Pinpoint the cell where the given text exists, returning its [X, Y] midpoint coordinate. 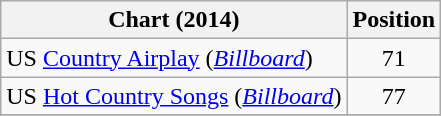
US Country Airplay (Billboard) [174, 58]
77 [394, 96]
Position [394, 20]
Chart (2014) [174, 20]
US Hot Country Songs (Billboard) [174, 96]
71 [394, 58]
